Search for the cell housing the specified text and yield its (X, Y) center coordinate. 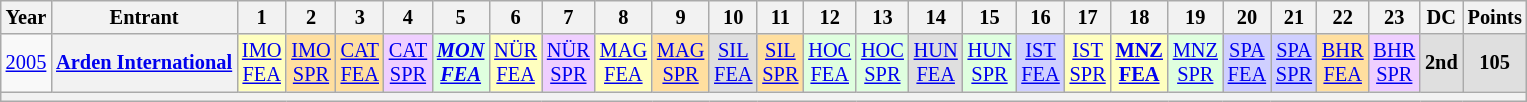
Arden International (144, 63)
10 (733, 17)
22 (1343, 17)
SILSPR (780, 63)
MNZFEA (1140, 63)
2 (310, 17)
ISTFEA (1040, 63)
MONFEA (460, 63)
21 (1294, 17)
1 (262, 17)
20 (1247, 17)
2nd (1442, 63)
Entrant (144, 17)
HOCFEA (830, 63)
8 (624, 17)
11 (780, 17)
9 (680, 17)
ISTSPR (1088, 63)
5 (460, 17)
Points (1495, 17)
MAGFEA (624, 63)
6 (516, 17)
2005 (26, 63)
NÜRFEA (516, 63)
SPASPR (1294, 63)
MAGSPR (680, 63)
13 (882, 17)
DC (1442, 17)
HOCSPR (882, 63)
14 (936, 17)
SILFEA (733, 63)
IMOFEA (262, 63)
HUNFEA (936, 63)
19 (1196, 17)
SPAFEA (1247, 63)
12 (830, 17)
NÜRSPR (568, 63)
BHRSPR (1394, 63)
IMOSPR (310, 63)
15 (990, 17)
HUNSPR (990, 63)
7 (568, 17)
CATSPR (408, 63)
16 (1040, 17)
18 (1140, 17)
BHRFEA (1343, 63)
3 (360, 17)
Year (26, 17)
MNZSPR (1196, 63)
105 (1495, 63)
17 (1088, 17)
4 (408, 17)
CATFEA (360, 63)
23 (1394, 17)
